Capture the cell that displays the provided text and extract its [x, y] central coordinate. 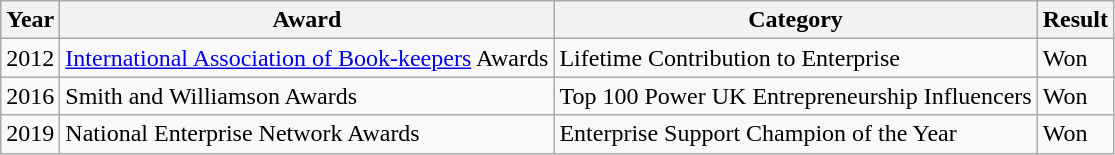
2012 [30, 58]
2019 [30, 134]
Category [796, 20]
International Association of Book-keepers Awards [307, 58]
Award [307, 20]
Year [30, 20]
Lifetime Contribution to Enterprise [796, 58]
Enterprise Support Champion of the Year [796, 134]
2016 [30, 96]
National Enterprise Network Awards [307, 134]
Top 100 Power UK Entrepreneurship Influencers [796, 96]
Result [1075, 20]
Smith and Williamson Awards [307, 96]
